Determine the (x, y) coordinate at the center of the cell enclosing the given text.  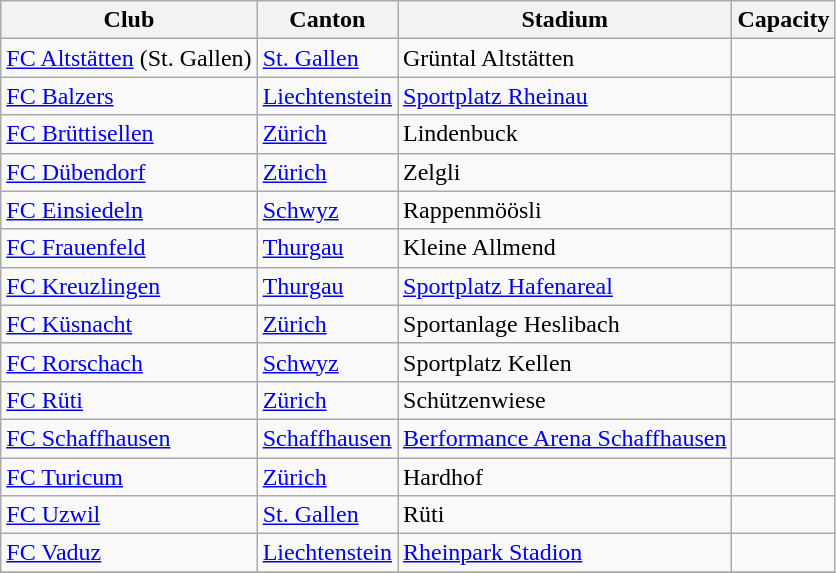
Rüti (565, 515)
Sportplatz Kellen (565, 362)
Stadium (565, 20)
FC Vaduz (129, 553)
FC Schaffhausen (129, 438)
FC Rüti (129, 400)
FC Küsnacht (129, 324)
FC Frauenfeld (129, 248)
Sportanlage Heslibach (565, 324)
FC Brüttisellen (129, 134)
FC Uzwil (129, 515)
Canton (327, 20)
FC Turicum (129, 477)
Schaffhausen (327, 438)
FC Balzers (129, 96)
Rappenmöösli (565, 210)
Sportplatz Hafenareal (565, 286)
Club (129, 20)
Berformance Arena Schaffhausen (565, 438)
FC Altstätten (St. Gallen) (129, 58)
Schützenwiese (565, 400)
Hardhof (565, 477)
Grüntal Altstätten (565, 58)
FC Kreuzlingen (129, 286)
FC Dübendorf (129, 172)
Kleine Allmend (565, 248)
FC Rorschach (129, 362)
Lindenbuck (565, 134)
Zelgli (565, 172)
Rheinpark Stadion (565, 553)
Sportplatz Rheinau (565, 96)
Capacity (784, 20)
FC Einsiedeln (129, 210)
